Provide the [x, y] coordinate of the cell's center where the given text is located.  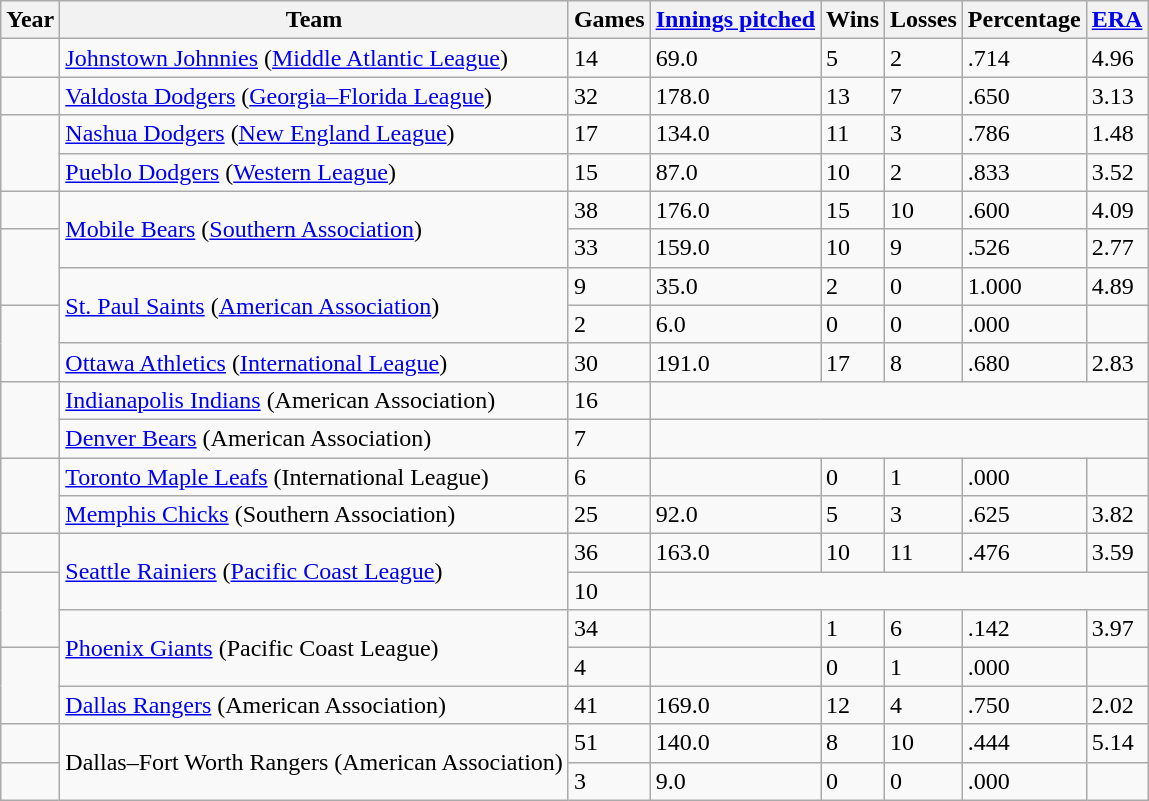
Denver Bears (American Association) [314, 438]
Toronto Maple Leafs (International League) [314, 477]
.142 [1024, 629]
Year [30, 20]
9.0 [735, 781]
3.97 [1117, 629]
Team [314, 20]
.600 [1024, 210]
Valdosta Dodgers (Georgia–Florida League) [314, 96]
Percentage [1024, 20]
.650 [1024, 96]
32 [609, 96]
34 [609, 629]
51 [609, 743]
.680 [1024, 362]
87.0 [735, 172]
2.83 [1117, 362]
Memphis Chicks (Southern Association) [314, 515]
38 [609, 210]
3.13 [1117, 96]
25 [609, 515]
Indianapolis Indians (American Association) [314, 400]
3.52 [1117, 172]
ERA [1117, 20]
.526 [1024, 248]
4.89 [1117, 286]
2.77 [1117, 248]
41 [609, 705]
.750 [1024, 705]
159.0 [735, 248]
Losses [924, 20]
178.0 [735, 96]
4.96 [1117, 58]
.476 [1024, 553]
169.0 [735, 705]
1.000 [1024, 286]
Wins [853, 20]
.444 [1024, 743]
3.59 [1117, 553]
Innings pitched [735, 20]
St. Paul Saints (American Association) [314, 305]
6.0 [735, 324]
.833 [1024, 172]
14 [609, 58]
.786 [1024, 134]
5.14 [1117, 743]
Ottawa Athletics (International League) [314, 362]
163.0 [735, 553]
Johnstown Johnnies (Middle Atlantic League) [314, 58]
13 [853, 96]
Dallas–Fort Worth Rangers (American Association) [314, 762]
16 [609, 400]
69.0 [735, 58]
Pueblo Dodgers (Western League) [314, 172]
191.0 [735, 362]
Games [609, 20]
.625 [1024, 515]
176.0 [735, 210]
140.0 [735, 743]
92.0 [735, 515]
1.48 [1117, 134]
3.82 [1117, 515]
35.0 [735, 286]
4.09 [1117, 210]
2.02 [1117, 705]
12 [853, 705]
Dallas Rangers (American Association) [314, 705]
Phoenix Giants (Pacific Coast League) [314, 648]
134.0 [735, 134]
.714 [1024, 58]
Seattle Rainiers (Pacific Coast League) [314, 572]
30 [609, 362]
36 [609, 553]
Nashua Dodgers (New England League) [314, 134]
33 [609, 248]
Mobile Bears (Southern Association) [314, 229]
